Capture the cell that displays the provided text and extract its (x, y) central coordinate. 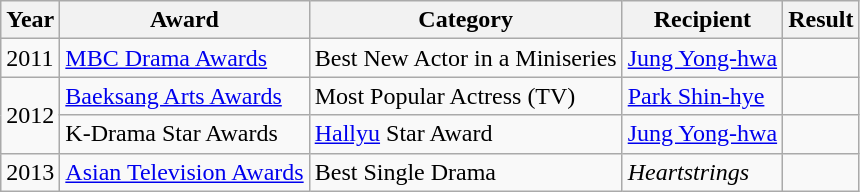
Most Popular Actress (TV) (466, 96)
Result (821, 20)
Year (30, 20)
Hallyu Star Award (466, 134)
Best New Actor in a Miniseries (466, 58)
Baeksang Arts Awards (184, 96)
Best Single Drama (466, 172)
2012 (30, 115)
Asian Television Awards (184, 172)
MBC Drama Awards (184, 58)
Category (466, 20)
Park Shin-hye (702, 96)
2011 (30, 58)
Heartstrings (702, 172)
Award (184, 20)
K-Drama Star Awards (184, 134)
2013 (30, 172)
Recipient (702, 20)
